For the text-containing cell, return its midpoint in [X, Y] coordinate format. 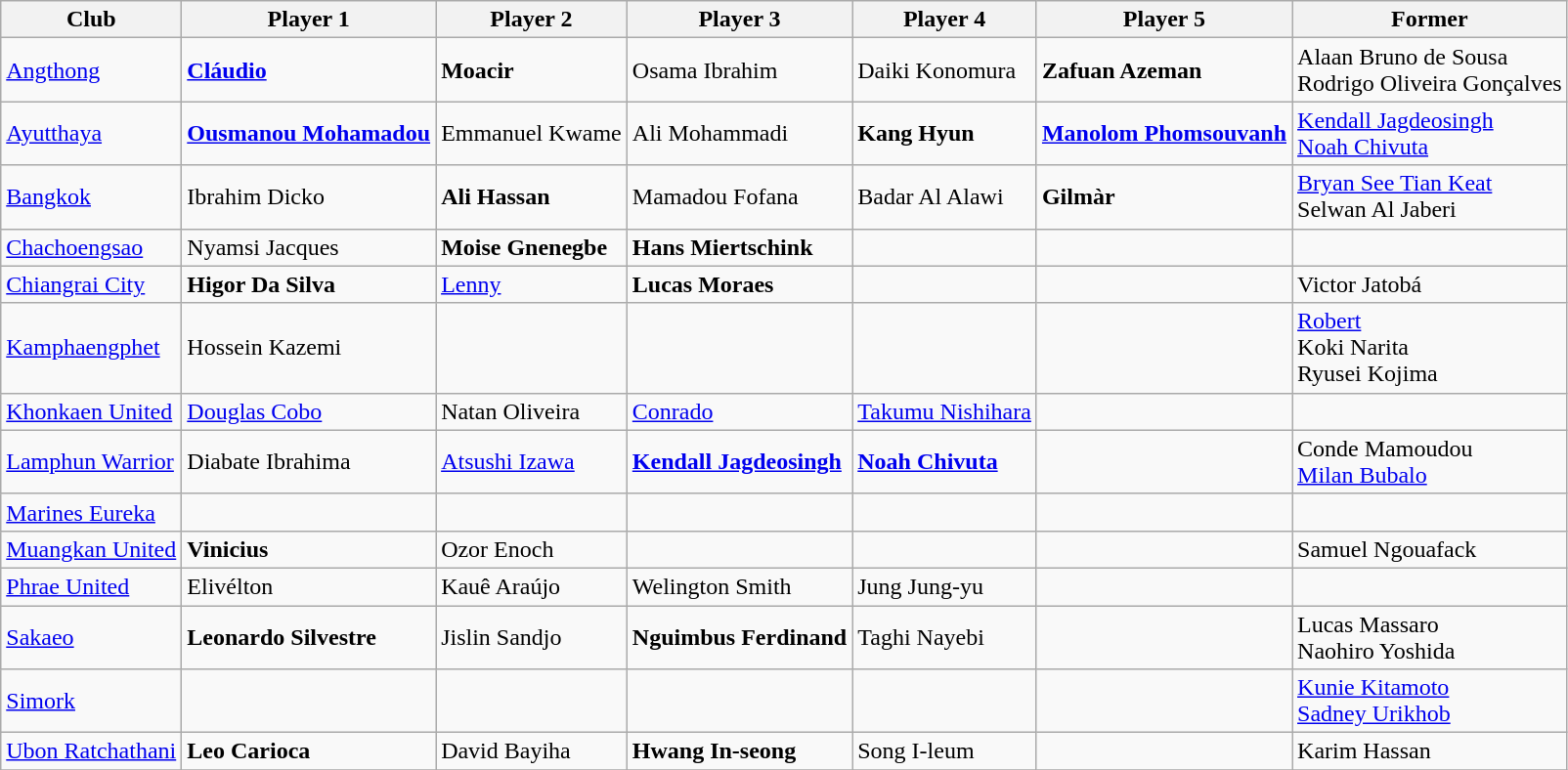
Club [92, 20]
Samuel Ngouafack [1430, 549]
Osama Ibrahim [739, 70]
Player 5 [1163, 20]
Robert Koki Narita Ryusei Kojima [1430, 348]
Victor Jatobá [1430, 284]
Emmanuel Kwame [532, 133]
Douglas Cobo [309, 411]
Vinicius [309, 549]
Ali Mohammadi [739, 133]
Jung Jung-yu [944, 586]
Former [1430, 20]
Player 3 [739, 20]
Natan Oliveira [532, 411]
Atsushi Izawa [532, 461]
Badar Al Alawi [944, 197]
Noah Chivuta [944, 461]
Hossein Kazemi [309, 348]
Kang Hyun [944, 133]
Ousmanou Mohamadou [309, 133]
Cláudio [309, 70]
Manolom Phomsouvanh [1163, 133]
Leonardo Silvestre [309, 637]
Gilmàr [1163, 197]
Alaan Bruno de Sousa Rodrigo Oliveira Gonçalves [1430, 70]
Ozor Enoch [532, 549]
Moise Gnenegbe [532, 247]
Bangkok [92, 197]
Simork [92, 702]
David Bayiha [532, 751]
Higor Da Silva [309, 284]
Lamphun Warrior [92, 461]
Mamadou Fofana [739, 197]
Lenny [532, 284]
Khonkaen United [92, 411]
Chachoengsao [92, 247]
Jislin Sandjo [532, 637]
Lucas Moraes [739, 284]
Karim Hassan [1430, 751]
Player 2 [532, 20]
Player 4 [944, 20]
Kendall Jagdeosingh [739, 461]
Ibrahim Dicko [309, 197]
Kunie Kitamoto Sadney Urikhob [1430, 702]
Nguimbus Ferdinand [739, 637]
Zafuan Azeman [1163, 70]
Muangkan United [92, 549]
Angthong [92, 70]
Nyamsi Jacques [309, 247]
Kauê Araújo [532, 586]
Conrado [739, 411]
Chiangrai City [92, 284]
Conde Mamoudou Milan Bubalo [1430, 461]
Daiki Konomura [944, 70]
Hans Miertschink [739, 247]
Song I-leum [944, 751]
Moacir [532, 70]
Lucas Massaro Naohiro Yoshida [1430, 637]
Ubon Ratchathani [92, 751]
Taghi Nayebi [944, 637]
Ali Hassan [532, 197]
Marines Eureka [92, 512]
Phrae United [92, 586]
Takumu Nishihara [944, 411]
Player 1 [309, 20]
Kendall Jagdeosingh Noah Chivuta [1430, 133]
Elivélton [309, 586]
Kamphaengphet [92, 348]
Leo Carioca [309, 751]
Ayutthaya [92, 133]
Diabate Ibrahima [309, 461]
Hwang In-seong [739, 751]
Sakaeo [92, 637]
Welington Smith [739, 586]
Bryan See Tian Keat Selwan Al Jaberi [1430, 197]
